Return [X, Y] of the center of cell containing provided text 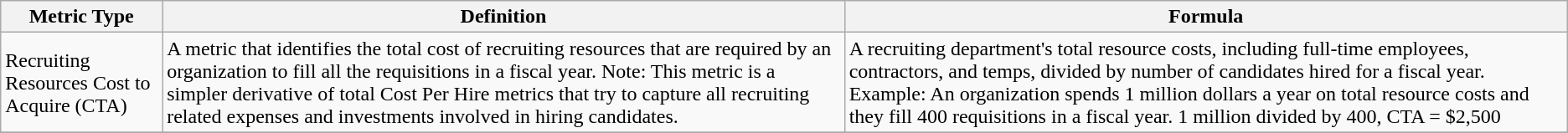
Definition [503, 17]
Metric Type [82, 17]
Formula [1206, 17]
Recruiting Resources Cost to Acquire (CTA) [82, 82]
